Return the (X, Y) coordinate for the center point of the cell that contains the specified text.  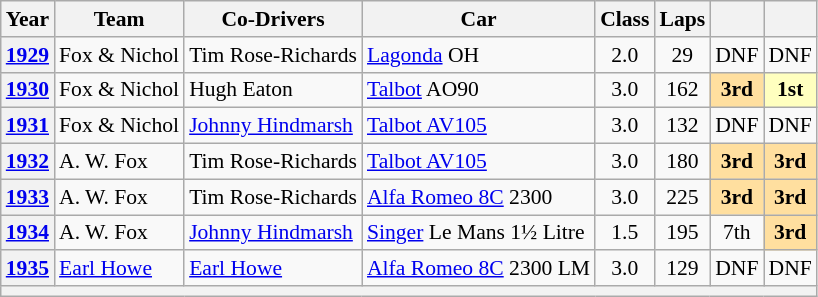
1934 (28, 233)
1930 (28, 90)
Alfa Romeo 8C 2300 (478, 197)
1932 (28, 162)
225 (682, 197)
1929 (28, 55)
1.5 (624, 233)
Co-Drivers (273, 19)
Hugh Eaton (273, 90)
Class (624, 19)
Car (478, 19)
129 (682, 269)
Laps (682, 19)
2.0 (624, 55)
Singer Le Mans 1½ Litre (478, 233)
Alfa Romeo 8C 2300 LM (478, 269)
Lagonda OH (478, 55)
Year (28, 19)
1st (790, 90)
132 (682, 126)
1933 (28, 197)
Talbot AO90 (478, 90)
29 (682, 55)
1935 (28, 269)
1931 (28, 126)
162 (682, 90)
195 (682, 233)
7th (736, 233)
Team (119, 19)
180 (682, 162)
